Return [X, Y] of the center of cell containing provided text 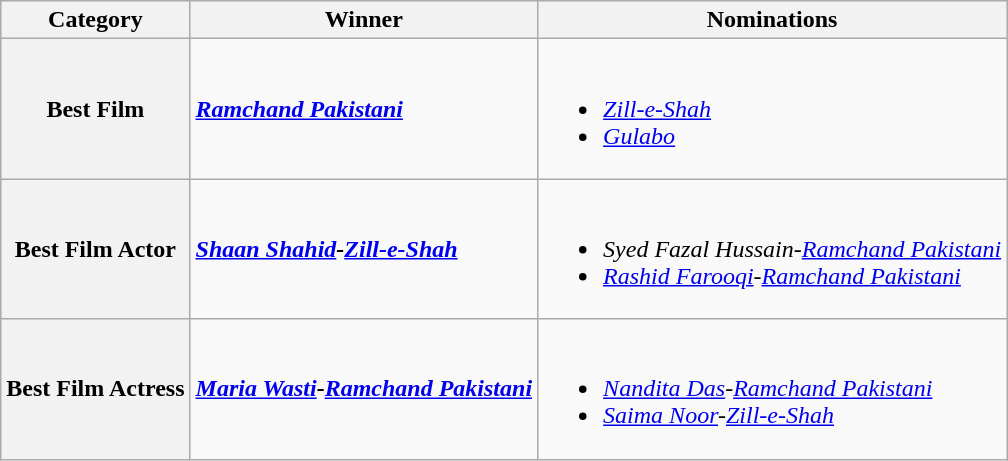
Ramchand Pakistani [364, 109]
Nominations [772, 20]
Best Film Actress [96, 389]
Best Film [96, 109]
Zill-e-ShahGulabo [772, 109]
Nandita Das-Ramchand PakistaniSaima Noor-Zill-e-Shah [772, 389]
Syed Fazal Hussain-Ramchand PakistaniRashid Farooqi-Ramchand Pakistani [772, 249]
Maria Wasti-Ramchand Pakistani [364, 389]
Shaan Shahid-Zill-e-Shah [364, 249]
Best Film Actor [96, 249]
Winner [364, 20]
Category [96, 20]
